Return (x, y) of the center of cell containing provided text 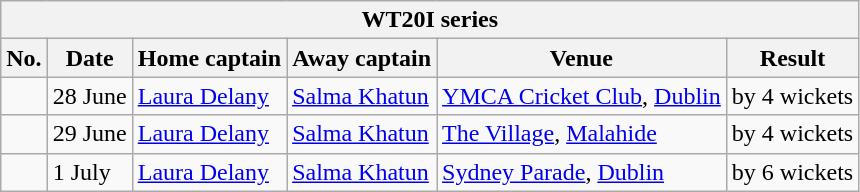
The Village, Malahide (582, 134)
1 July (90, 172)
Home captain (209, 58)
YMCA Cricket Club, Dublin (582, 96)
28 June (90, 96)
No. (24, 58)
Sydney Parade, Dublin (582, 172)
Result (792, 58)
Date (90, 58)
Away captain (362, 58)
29 June (90, 134)
Venue (582, 58)
by 6 wickets (792, 172)
WT20I series (430, 20)
